Extract the (X, Y) coordinate from the center of the cell holding the provided text.  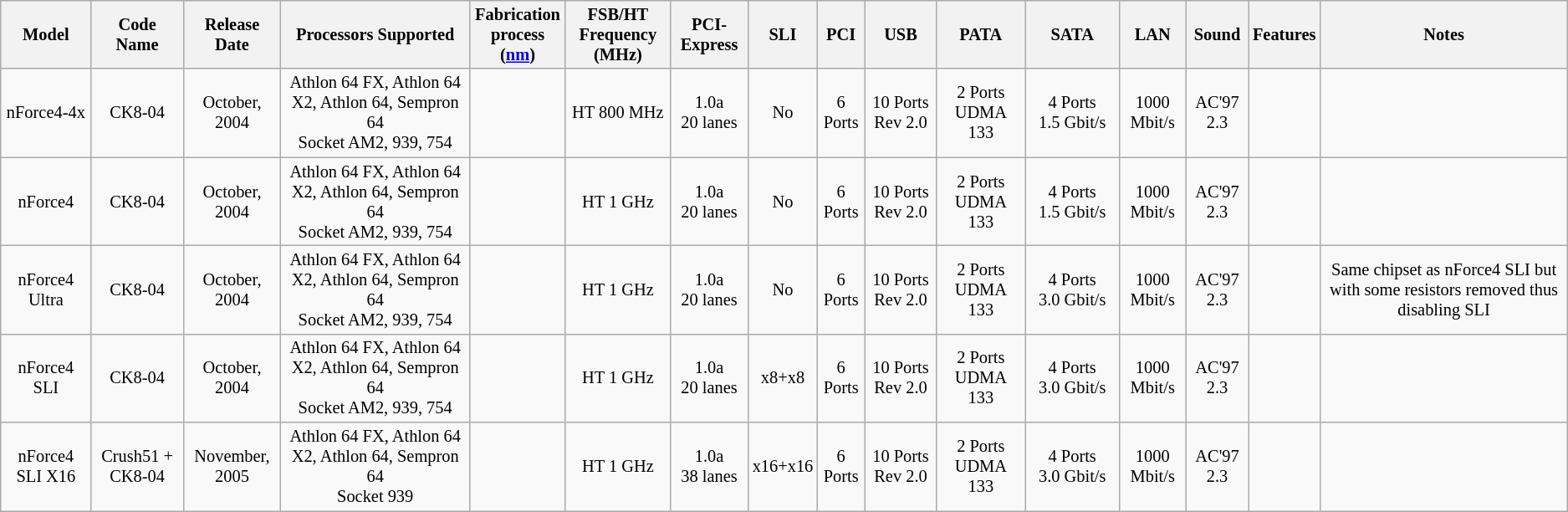
Release Date (232, 34)
nForce4 (46, 202)
Same chipset as nForce4 SLI but with some resistors removed thus disabling SLI (1443, 289)
x8+x8 (783, 378)
nForce4 SLI (46, 378)
1.0a38 lanes (709, 467)
Model (46, 34)
Notes (1443, 34)
x16+x16 (783, 467)
FSB/HTFrequency (MHz) (617, 34)
SATA (1072, 34)
nForce4 Ultra (46, 289)
HT 800 MHz (617, 113)
Athlon 64 FX, Athlon 64 X2, Athlon 64, Sempron 64Socket 939 (375, 467)
Processors Supported (375, 34)
Features (1285, 34)
PATA (981, 34)
Sound (1218, 34)
PCI-Express (709, 34)
Crush51 + CK8-04 (137, 467)
SLI (783, 34)
nForce4-4x (46, 113)
November, 2005 (232, 467)
LAN (1152, 34)
USB (901, 34)
nForce4 SLI X16 (46, 467)
Fabricationprocess (nm) (518, 34)
PCI (841, 34)
Code Name (137, 34)
